Return (x, y) of the center of cell containing provided text 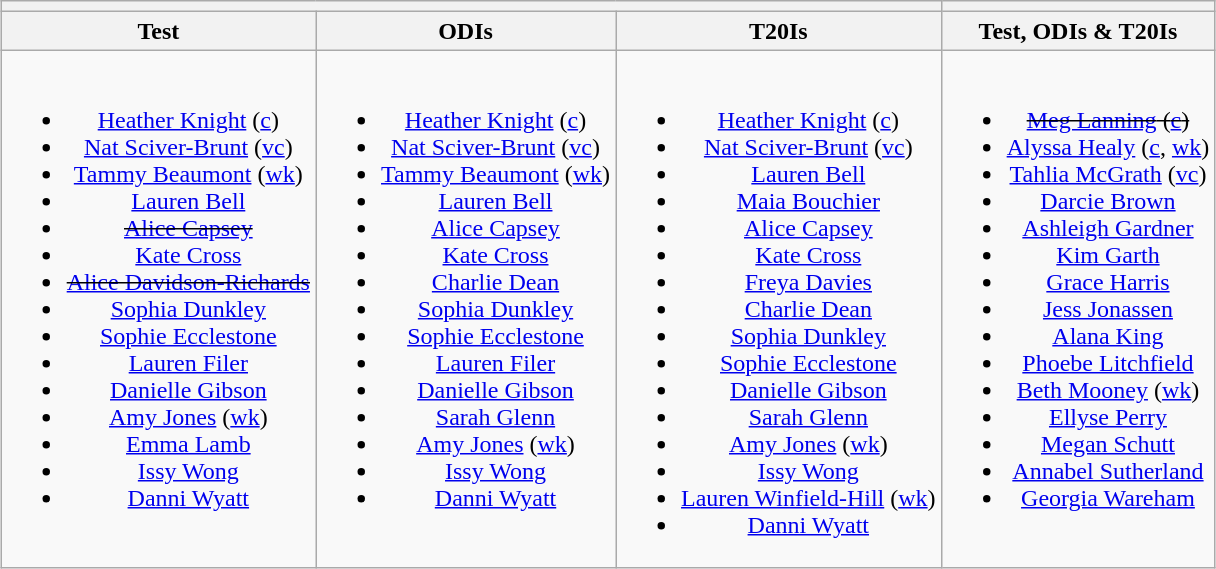
ODIs (466, 31)
Test, ODIs & T20Is (1078, 31)
Test (158, 31)
T20Is (779, 31)
